From the cell containing the given text, extract its center point as (x, y) coordinate. 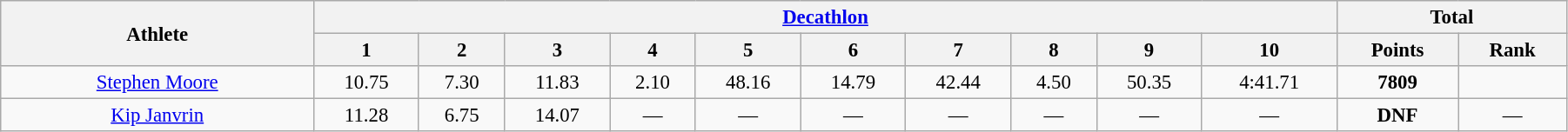
4:41.71 (1269, 82)
10.75 (367, 82)
9 (1149, 50)
4 (653, 50)
Total (1451, 17)
50.35 (1149, 82)
10 (1269, 50)
4.50 (1055, 82)
7809 (1397, 82)
7.30 (461, 82)
14.07 (557, 115)
Kip Janvrin (157, 115)
Rank (1512, 50)
Decathlon (826, 17)
48.16 (748, 82)
11.83 (557, 82)
6 (853, 50)
14.79 (853, 82)
8 (1055, 50)
3 (557, 50)
42.44 (959, 82)
2 (461, 50)
11.28 (367, 115)
5 (748, 50)
DNF (1397, 115)
Points (1397, 50)
Stephen Moore (157, 82)
2.10 (653, 82)
1 (367, 50)
7 (959, 50)
Athlete (157, 33)
6.75 (461, 115)
